Return (x, y) of the center of cell containing provided text 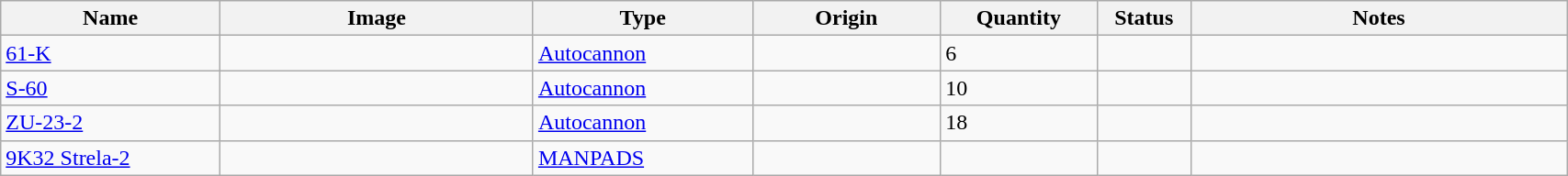
Image (377, 18)
MANPADS (643, 158)
10 (1019, 88)
ZU-23-2 (110, 123)
Origin (847, 18)
Status (1144, 18)
Type (643, 18)
Name (110, 18)
S-60 (110, 88)
Notes (1378, 18)
61-K (110, 53)
Quantity (1019, 18)
9K32 Strela-2 (110, 158)
18 (1019, 123)
6 (1019, 53)
